Capture the cell that displays the provided text and extract its (X, Y) central coordinate. 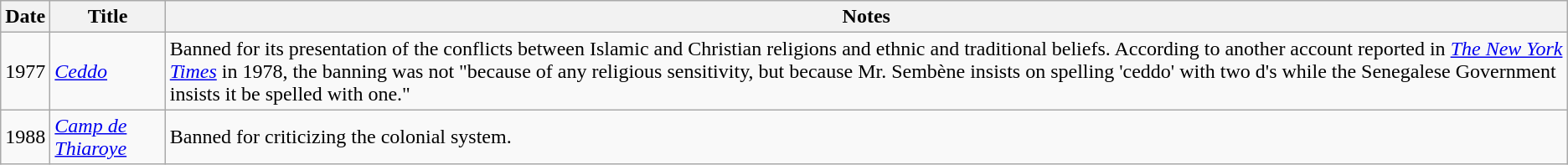
1988 (25, 137)
Banned for criticizing the colonial system. (866, 137)
Camp de Thiaroye (107, 137)
Ceddo (107, 71)
1977 (25, 71)
Title (107, 17)
Date (25, 17)
Notes (866, 17)
